Detect which cell encompasses the target text, then output its [x, y] center coordinate. 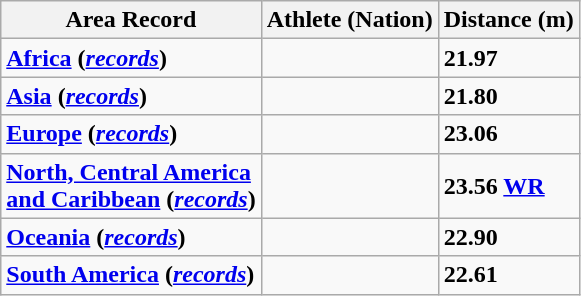
22.90 [508, 237]
South America (records) [131, 275]
Area Record [131, 20]
Oceania (records) [131, 237]
Athlete (Nation) [350, 20]
21.80 [508, 96]
23.56 WR [508, 186]
Africa (records) [131, 58]
Asia (records) [131, 96]
22.61 [508, 275]
23.06 [508, 134]
Europe (records) [131, 134]
North, Central Americaand Caribbean (records) [131, 186]
Distance (m) [508, 20]
21.97 [508, 58]
